For the text-containing cell, return its midpoint in (X, Y) coordinate format. 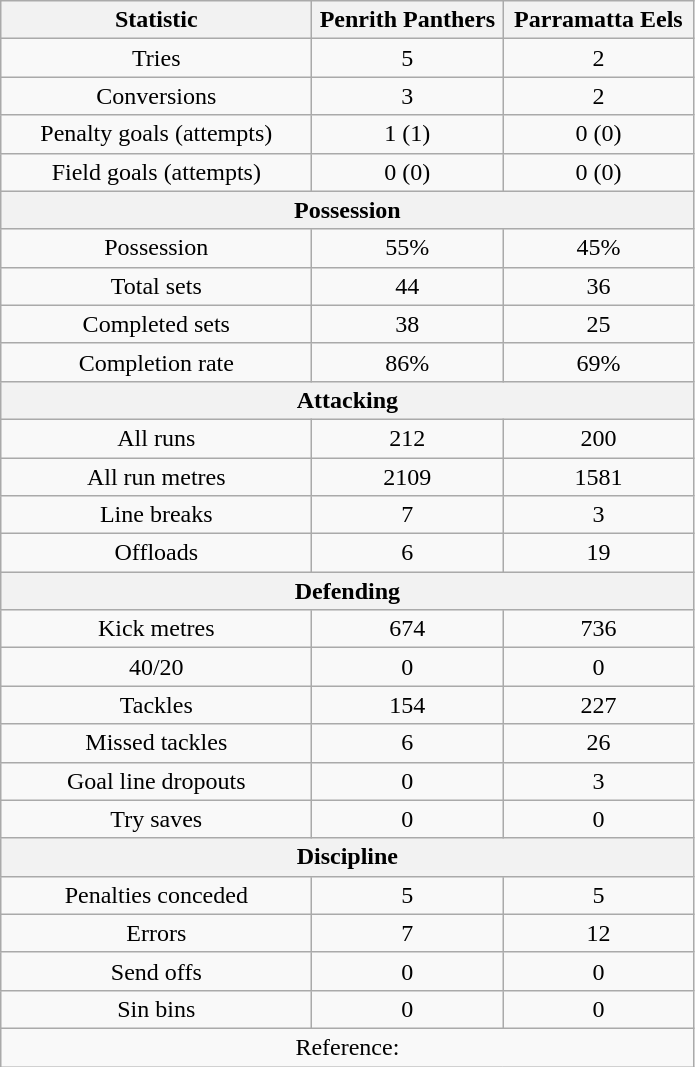
45% (598, 248)
674 (408, 629)
Discipline (348, 857)
Goal line dropouts (156, 781)
36 (598, 286)
Conversions (156, 96)
Field goals (attempts) (156, 172)
26 (598, 743)
All run metres (156, 477)
Attacking (348, 400)
Tries (156, 58)
19 (598, 553)
Completed sets (156, 324)
40/20 (156, 667)
86% (408, 362)
1 (1) (408, 134)
Try saves (156, 819)
154 (408, 705)
Completion rate (156, 362)
44 (408, 286)
Defending (348, 591)
Send offs (156, 971)
All runs (156, 438)
55% (408, 248)
Line breaks (156, 515)
200 (598, 438)
69% (598, 362)
Errors (156, 933)
Parramatta Eels (598, 20)
Offloads (156, 553)
Sin bins (156, 1009)
Tackles (156, 705)
2109 (408, 477)
736 (598, 629)
1581 (598, 477)
Penrith Panthers (408, 20)
Total sets (156, 286)
12 (598, 933)
212 (408, 438)
Missed tackles (156, 743)
Statistic (156, 20)
38 (408, 324)
227 (598, 705)
25 (598, 324)
Reference: (348, 1047)
Penalty goals (attempts) (156, 134)
Penalties conceded (156, 895)
Kick metres (156, 629)
